From the cell containing the given text, extract its center point as (x, y) coordinate. 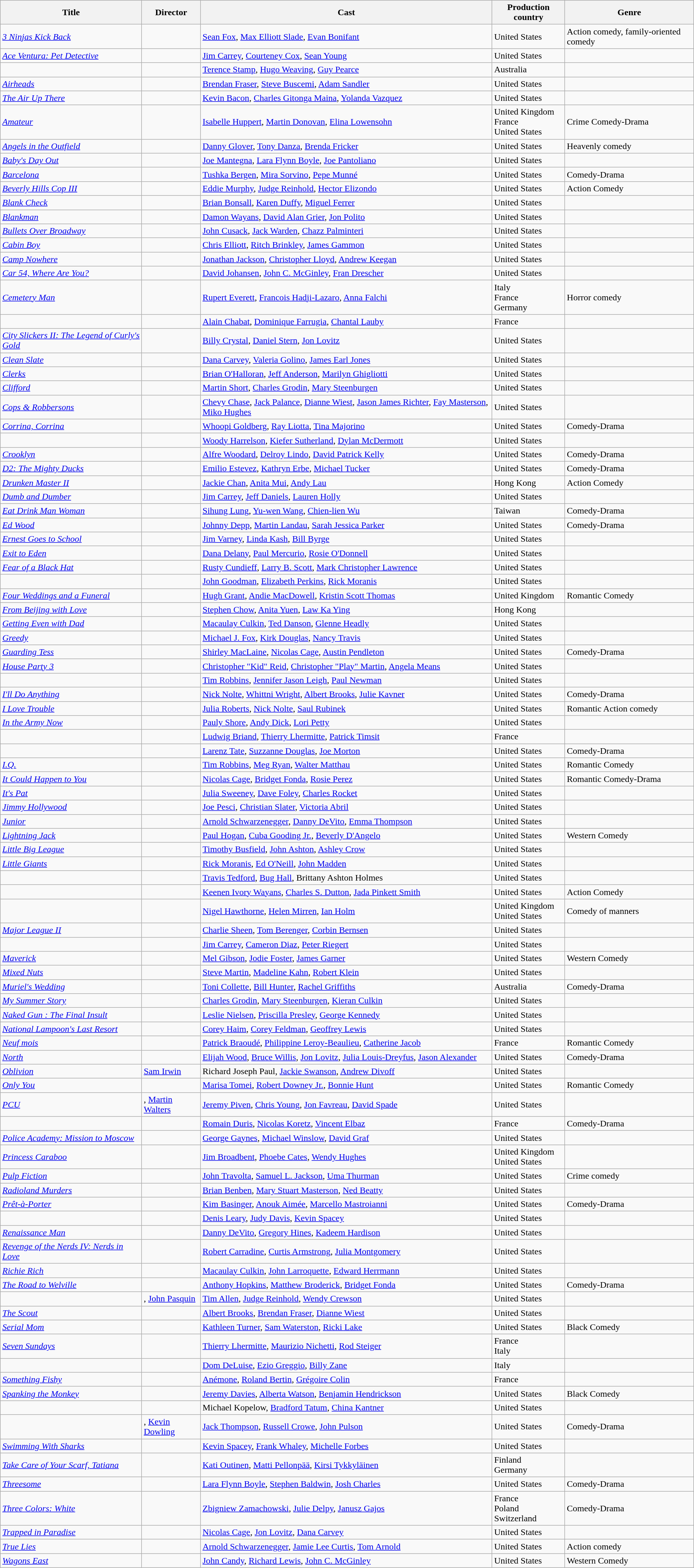
Kathleen Turner, Sam Waterston, Ricki Lake (346, 1327)
Horror comedy (629, 297)
Drunken Master II (71, 482)
Emilio Estevez, Kathryn Erbe, Michael Tucker (346, 468)
Dom DeLuise, Ezio Greggio, Billy Zane (346, 1365)
Cops & Robbersons (71, 407)
Action comedy, family-oriented comedy (629, 36)
True Lies (71, 1546)
Bullets Over Broadway (71, 231)
Richard Joseph Paul, Jackie Swanson, Andrew Divoff (346, 1071)
Macaulay Culkin, John Larroquette, Edward Herrmann (346, 1271)
Jackie Chan, Anita Mui, Andy Lau (346, 482)
Michael J. Fox, Kirk Douglas, Nancy Travis (346, 638)
Comedy of manners (629, 911)
Title (71, 13)
Keenen Ivory Wayans, Charles S. Dutton, Jada Pinkett Smith (346, 892)
Stephen Chow, Anita Yuen, Law Ka Ying (346, 610)
Cemetery Man (71, 297)
Lightning Jack (71, 835)
Renaissance Man (71, 1232)
Neuf mois (71, 1043)
Oblivion (71, 1071)
John Goodman, Elizabeth Perkins, Rick Moranis (346, 581)
Toni Collette, Bill Hunter, Rachel Griffiths (346, 987)
Guarding Tess (71, 652)
Jack Thompson, Russell Crowe, John Pulson (346, 1427)
Rupert Everett, Francois Hadji-Lazaro, Anna Falchi (346, 297)
I.Q. (71, 765)
Chevy Chase, Jack Palance, Dianne Wiest, Jason James Richter, Fay Masterson, Miko Hughes (346, 407)
Martin Short, Charles Grodin, Mary Steenburgen (346, 388)
Danny Glover, Tony Danza, Brenda Fricker (346, 146)
House Party 3 (71, 666)
Julia Sweeney, Dave Foley, Charles Rocket (346, 793)
I Love Trouble (71, 709)
Timothy Busfield, John Ashton, Ashley Crow (346, 849)
Barcelona (71, 174)
Getting Even with Dad (71, 624)
Joe Mantegna, Lara Flynn Boyle, Joe Pantoliano (346, 160)
Trapped in Paradise (71, 1532)
Baby's Day Out (71, 160)
Eddie Murphy, Judge Reinhold, Hector Elizondo (346, 188)
Heavenly comedy (629, 146)
Tim Allen, Judge Reinhold, Wendy Crewson (346, 1299)
Dumb and Dumber (71, 497)
Mel Gibson, Jodie Foster, James Garner (346, 958)
Paul Hogan, Cuba Gooding Jr., Beverly D'Angelo (346, 835)
Romantic Action comedy (629, 709)
Pauly Shore, Andy Dick, Lori Petty (346, 723)
, Martin Walters (171, 1104)
Albert Brooks, Brendan Fraser, Dianne Wiest (346, 1313)
Charles Grodin, Mary Steenburgen, Kieran Culkin (346, 1001)
Anémone, Roland Bertin, Grégoire Colin (346, 1379)
Romain Duris, Nicolas Koretz, Vincent Elbaz (346, 1123)
Jeremy Davies, Alberta Watson, Benjamin Hendrickson (346, 1393)
In the Army Now (71, 723)
John Cusack, Jack Warden, Chazz Palminteri (346, 231)
Travis Tedford, Bug Hall, Brittany Ashton Holmes (346, 878)
Action comedy (629, 1546)
Crooklyn (71, 454)
Jim Varney, Linda Kash, Bill Byrge (346, 539)
Tim Robbins, Jennifer Jason Leigh, Paul Newman (346, 680)
Rick Moranis, Ed O'Neill, John Madden (346, 864)
Dana Delany, Paul Mercurio, Rosie O'Donnell (346, 553)
Major League II (71, 930)
Zbigniew Zamachowski, Julie Delpy, Janusz Gajos (346, 1508)
Arnold Schwarzenegger, Jamie Lee Curtis, Tom Arnold (346, 1546)
The Road to Welville (71, 1285)
Marisa Tomei, Robert Downey Jr., Bonnie Hunt (346, 1085)
United KingdomFranceUnited States (528, 122)
Terence Stamp, Hugo Weaving, Guy Pearce (346, 70)
Christopher "Kid" Reid, Christopher "Play" Martin, Angela Means (346, 666)
Hugh Grant, Andie MacDowell, Kristin Scott Thomas (346, 595)
Maverick (71, 958)
Cabin Boy (71, 245)
FranceItaly (528, 1346)
Rusty Cundieff, Larry B. Scott, Mark Christopher Lawrence (346, 567)
Three Colors: White (71, 1508)
Sam Irwin (171, 1071)
Something Fishy (71, 1379)
Tim Robbins, Meg Ryan, Walter Matthau (346, 765)
Crime Comedy-Drama (629, 122)
Kevin Bacon, Charles Gitonga Maina, Yolanda Vazquez (346, 98)
Taiwan (528, 511)
Brian Bonsall, Karen Duffy, Miguel Ferrer (346, 202)
Take Care of Your Scarf, Tatiana (71, 1465)
Radioland Murders (71, 1190)
It Could Happen to You (71, 779)
The Scout (71, 1313)
Alain Chabat, Dominique Farrugia, Chantal Lauby (346, 321)
Ernest Goes to School (71, 539)
Wagons East (71, 1561)
Clifford (71, 388)
Threesome (71, 1484)
Clerks (71, 374)
Crime comedy (629, 1176)
Four Weddings and a Funeral (71, 595)
Swimming With Sharks (71, 1446)
Nigel Hawthorne, Helen Mirren, Ian Holm (346, 911)
Blankman (71, 217)
ItalyFranceGermany (528, 297)
Jonathan Jackson, Christopher Lloyd, Andrew Keegan (346, 259)
It's Pat (71, 793)
Leslie Nielsen, Priscilla Presley, George Kennedy (346, 1015)
Thierry Lhermitte, Maurizio Nichetti, Rod Steiger (346, 1346)
Jim Carrey, Jeff Daniels, Lauren Holly (346, 497)
Steve Martin, Madeline Kahn, Robert Klein (346, 973)
Italy (528, 1365)
, Kevin Dowling (171, 1427)
National Lampoon's Last Resort (71, 1029)
Larenz Tate, Suzzanne Douglas, Joe Morton (346, 751)
Sihung Lung, Yu-wen Wang, Chien-lien Wu (346, 511)
Richie Rich (71, 1271)
Production country (528, 13)
FrancePolandSwitzerland (528, 1508)
Brian O'Halloran, Jeff Anderson, Marilyn Ghigliotti (346, 374)
Patrick Braoudé, Philippine Leroy-Beaulieu, Catherine Jacob (346, 1043)
Serial Mom (71, 1327)
Kati Outinen, Matti Pellonpää, Kirsi Tykkyläinen (346, 1465)
Junior (71, 821)
Seven Sundays (71, 1346)
Ludwig Briand, Thierry Lhermitte, Patrick Timsit (346, 737)
Jim Broadbent, Phoebe Cates, Wendy Hughes (346, 1157)
The Air Up There (71, 98)
Ed Wood (71, 525)
Robert Carradine, Curtis Armstrong, Julia Montgomery (346, 1252)
United Kingdom (528, 595)
Anthony Hopkins, Matthew Broderick, Bridget Fonda (346, 1285)
Johnny Depp, Martin Landau, Sarah Jessica Parker (346, 525)
George Gaynes, Michael Winslow, David Graf (346, 1138)
Ace Ventura: Pet Detective (71, 56)
Director (171, 13)
Michael Kopelow, Bradford Tatum, China Kantner (346, 1407)
Julia Roberts, Nick Nolte, Saul Rubinek (346, 709)
3 Ninjas Kick Back (71, 36)
From Beijing with Love (71, 610)
, John Pasquin (171, 1299)
Police Academy: Mission to Moscow (71, 1138)
FinlandGermany (528, 1465)
Fear of a Black Hat (71, 567)
City Slickers II: The Legend of Curly's Gold (71, 340)
Kevin Spacey, Frank Whaley, Michelle Forbes (346, 1446)
Kim Basinger, Anouk Aimée, Marcello Mastroianni (346, 1204)
Alfre Woodard, Delroy Lindo, David Patrick Kelly (346, 454)
Camp Nowhere (71, 259)
Cast (346, 13)
Chris Elliott, Ritch Brinkley, James Gammon (346, 245)
Isabelle Huppert, Martin Donovan, Elina Lowensohn (346, 122)
Brendan Fraser, Steve Buscemi, Adam Sandler (346, 84)
North (71, 1057)
Romantic Comedy-Drama (629, 779)
Car 54, Where Are You? (71, 273)
Clean Slate (71, 360)
Shirley MacLaine, Nicolas Cage, Austin Pendleton (346, 652)
Revenge of the Nerds IV: Nerds in Love (71, 1252)
Nicolas Cage, Jon Lovitz, Dana Carvey (346, 1532)
Princess Caraboo (71, 1157)
I'll Do Anything (71, 694)
Charlie Sheen, Tom Berenger, Corbin Bernsen (346, 930)
Muriel's Wedding (71, 987)
Genre (629, 13)
Blank Check (71, 202)
Mixed Nuts (71, 973)
Arnold Schwarzenegger, Danny DeVito, Emma Thompson (346, 821)
Jim Carrey, Cameron Diaz, Peter Riegert (346, 944)
Little Big League (71, 849)
PCU (71, 1104)
Spanking the Monkey (71, 1393)
John Travolta, Samuel L. Jackson, Uma Thurman (346, 1176)
Whoopi Goldberg, Ray Liotta, Tina Majorino (346, 426)
Joe Pesci, Christian Slater, Victoria Abril (346, 807)
John Candy, Richard Lewis, John C. McGinley (346, 1561)
Jim Carrey, Courteney Cox, Sean Young (346, 56)
Pulp Fiction (71, 1176)
Corrina, Corrina (71, 426)
Tushka Bergen, Mira Sorvino, Pepe Munné (346, 174)
Woody Harrelson, Kiefer Sutherland, Dylan McDermott (346, 440)
Exit to Eden (71, 553)
My Summer Story (71, 1001)
Elijah Wood, Bruce Willis, Jon Lovitz, Julia Louis-Dreyfus, Jason Alexander (346, 1057)
Naked Gun : The Final Insult (71, 1015)
Angels in the Outfield (71, 146)
Jeremy Piven, Chris Young, Jon Favreau, David Spade (346, 1104)
Prêt-à-Porter (71, 1204)
Damon Wayans, David Alan Grier, Jon Polito (346, 217)
Sean Fox, Max Elliott Slade, Evan Bonifant (346, 36)
David Johansen, John C. McGinley, Fran Drescher (346, 273)
Amateur (71, 122)
Corey Haim, Corey Feldman, Geoffrey Lewis (346, 1029)
Airheads (71, 84)
Dana Carvey, Valeria Golino, James Earl Jones (346, 360)
Little Giants (71, 864)
Denis Leary, Judy Davis, Kevin Spacey (346, 1218)
Greedy (71, 638)
Nicolas Cage, Bridget Fonda, Rosie Perez (346, 779)
Nick Nolte, Whittni Wright, Albert Brooks, Julie Kavner (346, 694)
Lara Flynn Boyle, Stephen Baldwin, Josh Charles (346, 1484)
D2: The Mighty Ducks (71, 468)
Only You (71, 1085)
Danny DeVito, Gregory Hines, Kadeem Hardison (346, 1232)
Brian Benben, Mary Stuart Masterson, Ned Beatty (346, 1190)
Eat Drink Man Woman (71, 511)
Billy Crystal, Daniel Stern, Jon Lovitz (346, 340)
Beverly Hills Cop III (71, 188)
Jimmy Hollywood (71, 807)
Macaulay Culkin, Ted Danson, Glenne Headly (346, 624)
